Detect which cell encompasses the target text, then output its (x, y) center coordinate. 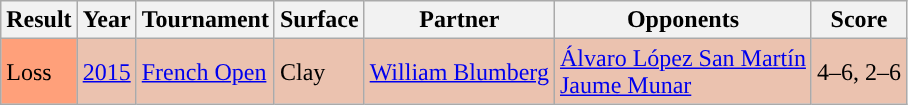
Tournament (205, 20)
Opponents (682, 20)
French Open (205, 72)
2015 (106, 72)
Year (106, 20)
Loss (39, 72)
Score (858, 20)
Álvaro López San Martín Jaume Munar (682, 72)
Clay (319, 72)
4–6, 2–6 (858, 72)
Partner (459, 20)
William Blumberg (459, 72)
Surface (319, 20)
Result (39, 20)
